Return [x, y] of the center of cell containing provided text 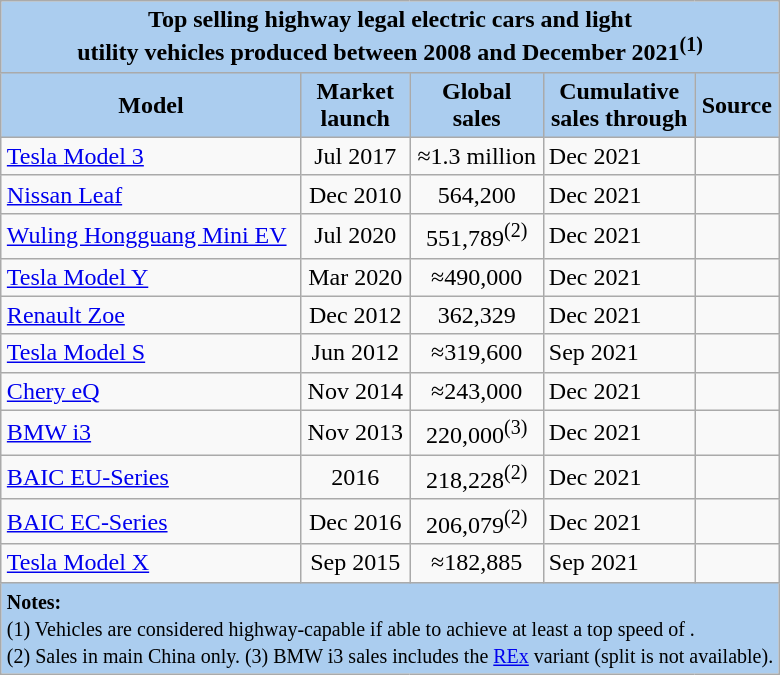
551,789(2) [476, 236]
Nissan Leaf [150, 194]
Source [737, 104]
Marketlaunch [356, 104]
≈319,600 [476, 353]
2016 [356, 478]
Tesla Model Y [150, 277]
Tesla Model S [150, 353]
≈182,885 [476, 563]
Tesla Model X [150, 563]
Dec 2012 [356, 315]
Dec 2010 [356, 194]
Jun 2012 [356, 353]
Sep 2015 [356, 563]
BAIC EU-Series [150, 478]
BAIC EC-Series [150, 522]
Renault Zoe [150, 315]
≈490,000 [476, 277]
Model [150, 104]
Nov 2014 [356, 391]
Mar 2020 [356, 277]
Jul 2017 [356, 156]
BMW i3 [150, 432]
362,329 [476, 315]
Nov 2013 [356, 432]
Cumulativesales through [619, 104]
≈243,000 [476, 391]
Chery eQ [150, 391]
218,228(2) [476, 478]
Jul 2020 [356, 236]
Tesla Model 3 [150, 156]
Top selling highway legal electric cars and light utility vehicles produced between 2008 and December 2021(1) [390, 37]
Wuling Hongguang Mini EV [150, 236]
Global sales [476, 104]
220,000(3) [476, 432]
Dec 2016 [356, 522]
≈1.3 million [476, 156]
206,079(2) [476, 522]
564,200 [476, 194]
